Determine the (X, Y) coordinate at the center of the cell enclosing the given text.  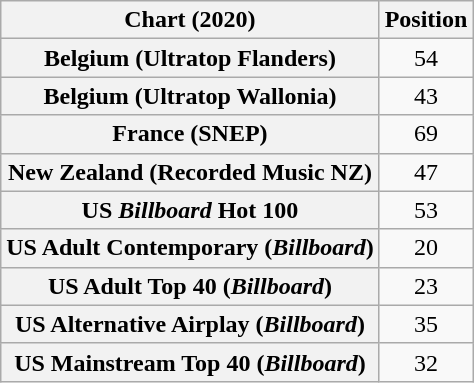
US Mainstream Top 40 (Billboard) (190, 362)
32 (426, 362)
Belgium (Ultratop Wallonia) (190, 96)
53 (426, 210)
54 (426, 58)
Position (426, 20)
69 (426, 134)
New Zealand (Recorded Music NZ) (190, 172)
US Alternative Airplay (Billboard) (190, 324)
Chart (2020) (190, 20)
35 (426, 324)
Belgium (Ultratop Flanders) (190, 58)
US Billboard Hot 100 (190, 210)
23 (426, 286)
US Adult Contemporary (Billboard) (190, 248)
US Adult Top 40 (Billboard) (190, 286)
43 (426, 96)
France (SNEP) (190, 134)
47 (426, 172)
20 (426, 248)
